Extract the (X, Y) coordinate from the center of the cell holding the provided text.  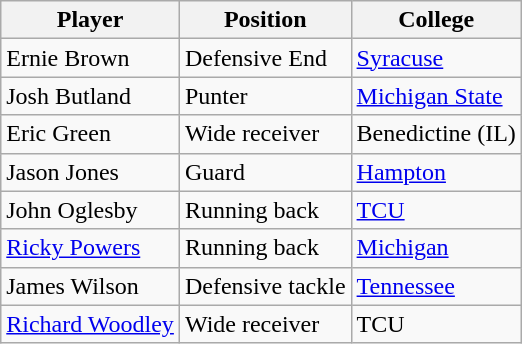
Eric Green (90, 134)
Guard (265, 172)
Punter (265, 96)
John Oglesby (90, 210)
Defensive tackle (265, 286)
Benedictine (IL) (436, 134)
Defensive End (265, 58)
Player (90, 20)
Syracuse (436, 58)
James Wilson (90, 286)
Ricky Powers (90, 248)
Hampton (436, 172)
College (436, 20)
Michigan (436, 248)
Richard Woodley (90, 324)
Jason Jones (90, 172)
Michigan State (436, 96)
Josh Butland (90, 96)
Tennessee (436, 286)
Position (265, 20)
Ernie Brown (90, 58)
